Provide the [X, Y] coordinate of the cell's center where the given text is located.  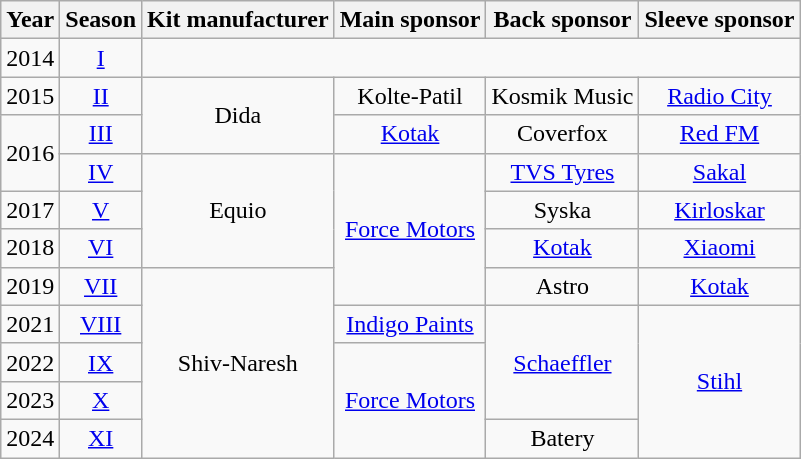
Kolte-Patil [410, 96]
Shiv-Naresh [238, 362]
IX [101, 362]
VII [101, 286]
VIII [101, 324]
Year [30, 20]
2016 [30, 153]
2022 [30, 362]
2019 [30, 286]
2024 [30, 438]
Schaeffler [562, 362]
II [101, 96]
Season [101, 20]
Coverfox [562, 134]
Stihl [720, 381]
Equio [238, 210]
Red FM [720, 134]
Main sponsor [410, 20]
X [101, 400]
Xiaomi [720, 248]
Back sponsor [562, 20]
Indigo Paints [410, 324]
Radio City [720, 96]
V [101, 210]
Astro [562, 286]
2018 [30, 248]
IV [101, 172]
Kirloskar [720, 210]
2015 [30, 96]
2023 [30, 400]
VI [101, 248]
Batery [562, 438]
XI [101, 438]
Kit manufacturer [238, 20]
Kosmik Music [562, 96]
TVS Tyres [562, 172]
2021 [30, 324]
2017 [30, 210]
Sakal [720, 172]
Sleeve sponsor [720, 20]
I [101, 58]
Syska [562, 210]
2014 [30, 58]
Dida [238, 115]
III [101, 134]
